Provide the [x, y] coordinate of the cell's center where the given text is located.  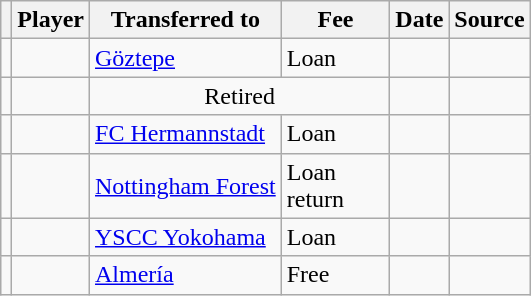
Transferred to [186, 20]
Date [420, 20]
Göztepe [186, 58]
Source [490, 20]
YSCC Yokohama [186, 237]
Player [51, 20]
FC Hermannstadt [186, 134]
Almería [186, 275]
Nottingham Forest [186, 186]
Free [336, 275]
Retired [240, 96]
Fee [336, 20]
Loan return [336, 186]
